Extract the (x, y) coordinate from the center of the cell holding the provided text.  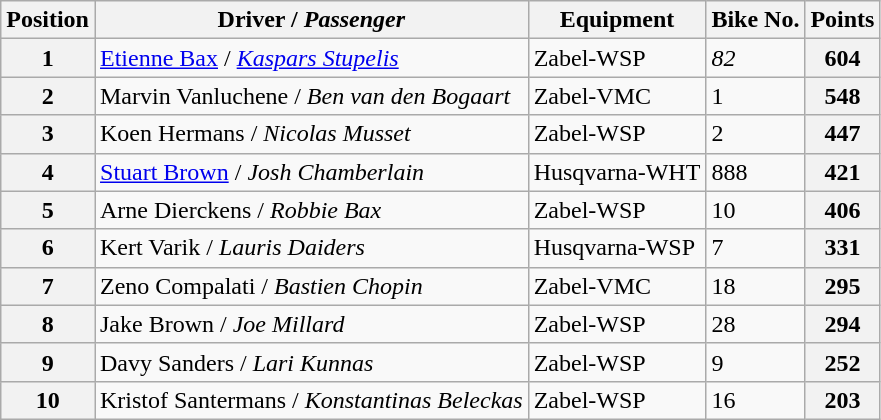
82 (756, 58)
Stuart Brown / Josh Chamberlain (311, 172)
Driver / Passenger (311, 20)
6 (48, 248)
Davy Sanders / Lari Kunnas (311, 362)
Position (48, 20)
Koen Hermans / Nicolas Musset (311, 134)
295 (842, 286)
Zeno Compalati / Bastien Chopin (311, 286)
4 (48, 172)
Husqvarna-WSP (617, 248)
Arne Dierckens / Robbie Bax (311, 210)
8 (48, 324)
421 (842, 172)
Jake Brown / Joe Millard (311, 324)
5 (48, 210)
3 (48, 134)
18 (756, 286)
Husqvarna-WHT (617, 172)
Kert Varik / Lauris Daiders (311, 248)
252 (842, 362)
Bike No. (756, 20)
406 (842, 210)
Marvin Vanluchene / Ben van den Bogaart (311, 96)
Kristof Santermans / Konstantinas Beleckas (311, 400)
Equipment (617, 20)
548 (842, 96)
447 (842, 134)
Etienne Bax / Kaspars Stupelis (311, 58)
331 (842, 248)
604 (842, 58)
294 (842, 324)
203 (842, 400)
Points (842, 20)
888 (756, 172)
28 (756, 324)
16 (756, 400)
